Provide the (x, y) coordinate of the cell's center where the given text is located.  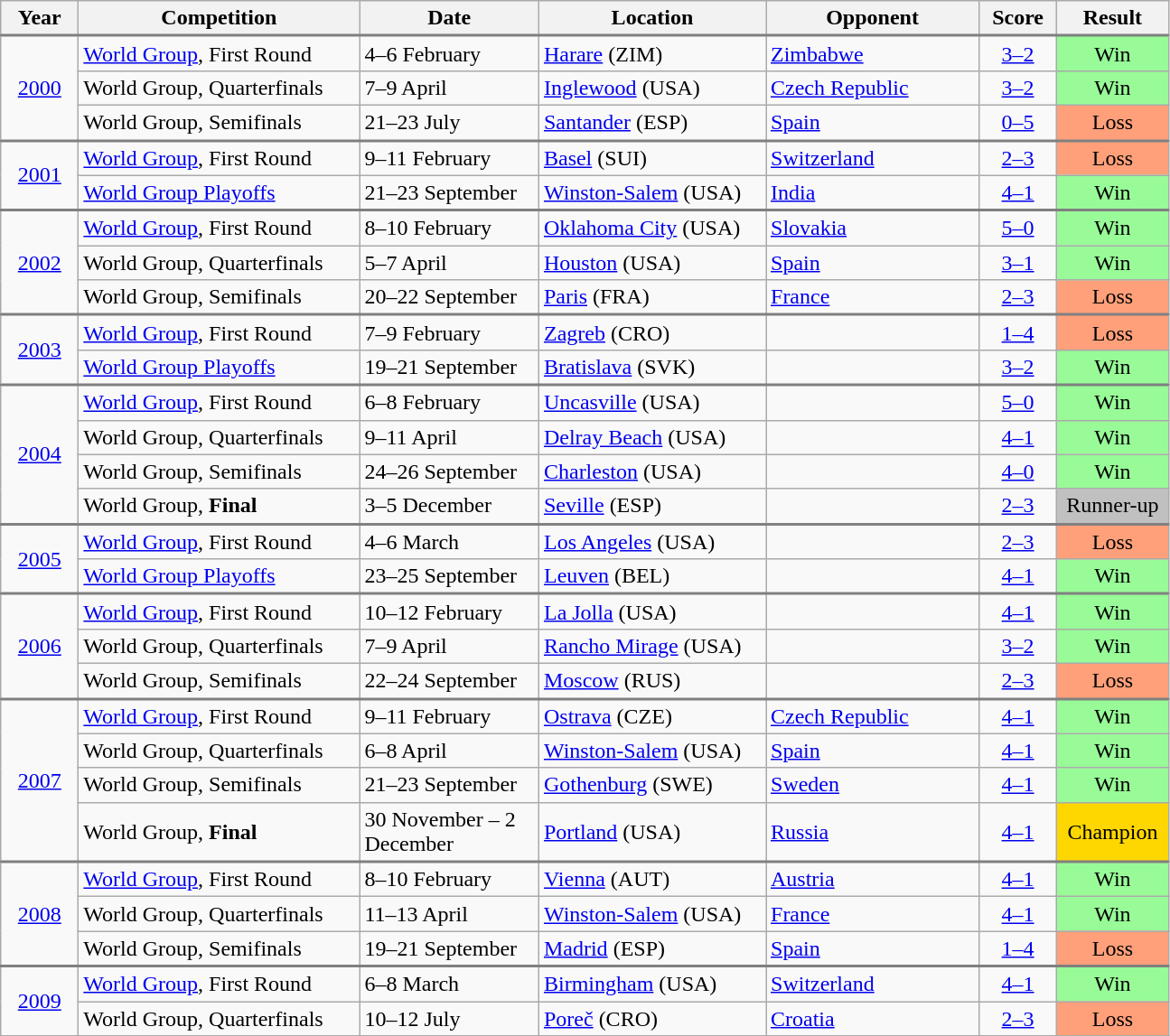
2002 (40, 263)
2000 (40, 89)
Oklahoma City (USA) (652, 228)
Rancho Mirage (USA) (652, 646)
Bratislava (SVK) (652, 367)
3–1 (1018, 263)
24–26 September (450, 471)
9–11 April (450, 437)
2006 (40, 647)
Madrid (ESP) (652, 948)
Slovakia (873, 228)
Runner-up (1113, 506)
2005 (40, 559)
Croatia (873, 1018)
Result (1113, 18)
6–8 March (450, 985)
India (873, 193)
21–23 July (450, 123)
Portland (USA) (652, 832)
Gothenburg (SWE) (652, 785)
2004 (40, 454)
Score (1018, 18)
Harare (ZIM) (652, 54)
2007 (40, 780)
Paris (FRA) (652, 298)
Vienna (AUT) (652, 880)
10–12 February (450, 612)
2009 (40, 1001)
6–8 April (450, 751)
Delray Beach (USA) (652, 437)
0–5 (1018, 123)
Charleston (USA) (652, 471)
7–9 February (450, 332)
5–7 April (450, 263)
22–24 September (450, 681)
Inglewood (USA) (652, 88)
Santander (ESP) (652, 123)
Austria (873, 880)
4–0 (1018, 471)
2008 (40, 914)
Date (450, 18)
La Jolla (USA) (652, 612)
Seville (ESP) (652, 506)
23–25 September (450, 576)
4–6 March (450, 542)
2001 (40, 175)
Year (40, 18)
Ostrava (CZE) (652, 715)
Sweden (873, 785)
4–6 February (450, 54)
Leuven (BEL) (652, 576)
2003 (40, 350)
3–5 December (450, 506)
Opponent (873, 18)
Uncasville (USA) (652, 403)
Champion (1113, 832)
Zagreb (CRO) (652, 332)
Location (652, 18)
Birmingham (USA) (652, 985)
Moscow (RUS) (652, 681)
10–12 July (450, 1018)
30 November – 2 December (450, 832)
Los Angeles (USA) (652, 542)
Basel (SUI) (652, 157)
11–13 April (450, 914)
Poreč (CRO) (652, 1018)
6–8 February (450, 403)
20–22 September (450, 298)
Zimbabwe (873, 54)
Competition (219, 18)
Houston (USA) (652, 263)
Russia (873, 832)
